For the text-containing cell, return its midpoint in (x, y) coordinate format. 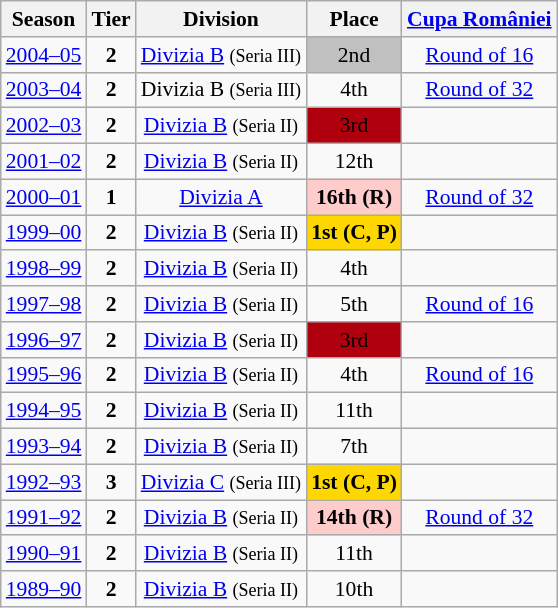
1996–97 (44, 340)
Division (221, 19)
1998–99 (44, 269)
2003–04 (44, 90)
Season (44, 19)
1994–95 (44, 411)
2004–05 (44, 55)
1992–93 (44, 482)
1999–00 (44, 233)
Divizia A (221, 197)
1989–90 (44, 589)
2001–02 (44, 162)
Divizia C (Seria III) (221, 482)
Cupa României (480, 19)
3 (110, 482)
7th (354, 447)
1991–92 (44, 518)
Place (354, 19)
16th (R) (354, 197)
2002–03 (44, 126)
12th (354, 162)
2nd (354, 55)
1993–94 (44, 447)
2000–01 (44, 197)
Tier (110, 19)
14th (R) (354, 518)
1995–96 (44, 375)
5th (354, 304)
10th (354, 589)
1 (110, 197)
1997–98 (44, 304)
1990–91 (44, 554)
